Output the (x, y) coordinate of the center of the cell containing the given text.  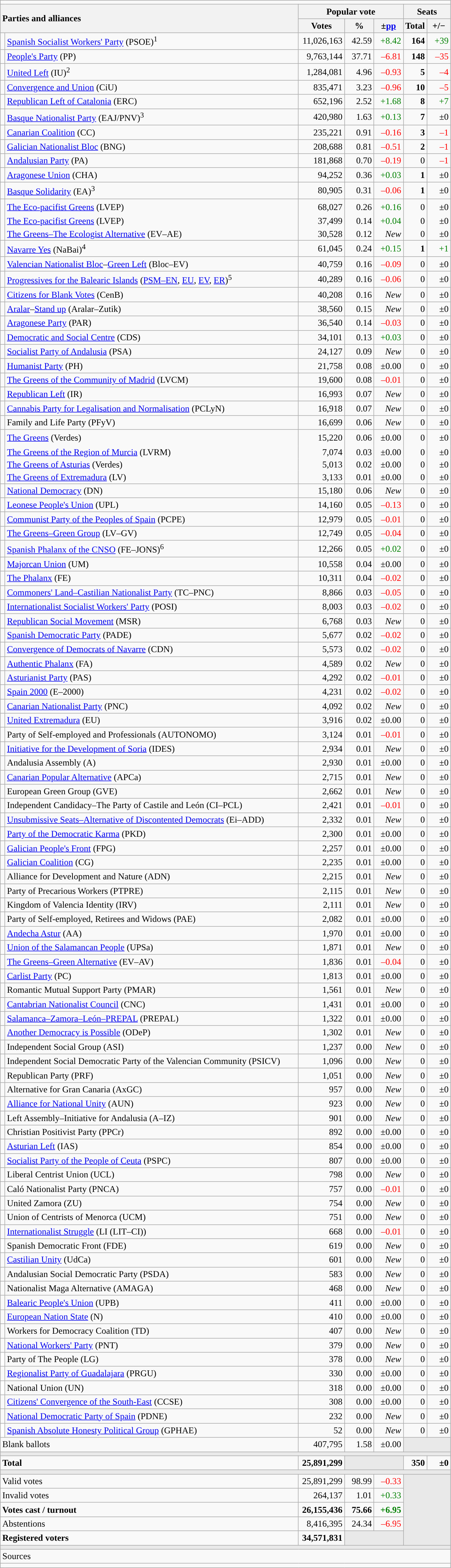
1,302 (321, 1033)
42.59 (359, 41)
Basque Nationalist Party (EAJ/PNV)3 (152, 117)
2,082 (321, 919)
–0.96 (388, 87)
+8.42 (388, 41)
0.31 (359, 190)
652,196 (321, 101)
Independent Social Democratic Party of the Valencian Community (PSICV) (152, 1061)
1,836 (321, 962)
Spanish Democratic Party (PADE) (152, 635)
12,979 (321, 519)
Party of The People (LG) (152, 1359)
68,027 (321, 207)
52 (321, 1430)
Spanish Phalanx of the CNSO (FE–JONS)6 (152, 549)
Parties and alliances (149, 19)
0.15 (359, 309)
Regionalist Party of Guadalajara (PRGU) (152, 1374)
Internationalist Struggle (LI (LIT–CI)) (152, 1231)
38,560 (321, 309)
1,970 (321, 933)
0.81 (359, 147)
957 (321, 1089)
8 (415, 101)
11,026,163 (321, 41)
–0.09 (388, 264)
Navarre Yes (NaBai)4 (152, 248)
+0.33 (388, 1495)
Republican Left of Catalonia (ERC) (152, 101)
4,092 (321, 706)
Asturian Left (IAS) (152, 1146)
Blank ballots (149, 1445)
–0.93 (388, 72)
37,499 (321, 221)
Union of the Salamancan People (UPSa) (152, 948)
30,528 (321, 234)
601 (321, 1260)
The Greens–The Ecologist Alternative (EV–AE) (152, 234)
6,768 (321, 621)
The Greens of Extremadura (LV) (152, 477)
16,918 (321, 408)
–0.33 (388, 1481)
The Greens of the Region of Murcia (LVRM) (152, 452)
Andalusia Assembly (A) (152, 763)
Carlist Party (PC) (152, 976)
Aragonese Party (PAR) (152, 323)
668 (321, 1231)
12,749 (321, 533)
Initiative for the Development of Soria (IDES) (152, 749)
Andalusian Social Democratic Party (PSDA) (152, 1274)
Spain 2000 (E–2000) (152, 692)
0.13 (359, 337)
Valid votes (149, 1481)
5 (415, 72)
232 (321, 1416)
Party of Precarious Workers (PTPRE) (152, 891)
468 (321, 1288)
1,813 (321, 976)
Republican Left (IR) (152, 394)
+6.95 (388, 1509)
Internationalist Socialist Workers' Party (POSI) (152, 607)
0.91 (359, 132)
16,993 (321, 394)
Aragonese Union (CHA) (152, 175)
Commoners' Land–Castilian Nationalist Party (TC–PNC) (152, 592)
–5 (439, 87)
–35 (439, 56)
1,431 (321, 1004)
10,558 (321, 564)
Democratic and Social Centre (CDS) (152, 337)
Another Democracy is Possible (ODeP) (152, 1033)
Registered voters (149, 1538)
–6.95 (388, 1524)
Seats (427, 12)
40,289 (321, 279)
–4 (439, 72)
80,905 (321, 190)
Leonese People's Union (UPL) (152, 505)
0.09 (359, 351)
798 (321, 1175)
The Greens–Green Alternative (EV–AV) (152, 962)
Cantabrian Nationalist Council (CNC) (152, 1004)
+7 (439, 101)
2,662 (321, 791)
Votes cast / turnout (149, 1509)
21,758 (321, 366)
3 (415, 132)
Galician Nationalist Bloc (BNG) (152, 147)
National Union (UN) (152, 1388)
40,759 (321, 264)
24,127 (321, 351)
Canarian Popular Alternative (APCa) (152, 777)
–0.13 (388, 505)
3,916 (321, 720)
Citizens for Blank Votes (CenB) (152, 295)
2,421 (321, 805)
Sources (225, 1556)
Liberal Centrist Union (UCL) (152, 1175)
583 (321, 1274)
Balearic People's Union (UPB) (152, 1302)
+0.16 (388, 207)
People's Party (PP) (152, 56)
1,871 (321, 948)
Party of Self-employed, Retirees and Widows (PAE) (152, 919)
+0.13 (388, 117)
Humanist Party (PH) (152, 366)
Castilian Unity (UdCa) (152, 1260)
4.96 (359, 72)
Valencian Nationalist Bloc–Green Left (Bloc–EV) (152, 264)
12,266 (321, 549)
–6.81 (388, 56)
19,600 (321, 380)
+1.68 (388, 101)
835,471 (321, 87)
15,180 (321, 491)
+0.15 (388, 248)
2,111 (321, 905)
40,208 (321, 295)
1,237 (321, 1047)
2,300 (321, 834)
Galician People's Front (FPG) (152, 848)
10 (415, 87)
420,980 (321, 117)
330 (321, 1374)
208,688 (321, 147)
807 (321, 1161)
2,215 (321, 877)
The Greens of the Community of Madrid (LVCM) (152, 380)
–0.51 (388, 147)
Andalusian Party (PA) (152, 161)
94,252 (321, 175)
European Nation State (N) (152, 1317)
Galician Coalition (CG) (152, 862)
Abstentions (149, 1524)
36,540 (321, 323)
Kingdom of Valencia Identity (IRV) (152, 905)
National Democracy (DN) (152, 491)
Andecha Astur (AA) (152, 933)
Family and Life Party (PFyV) (152, 423)
4,292 (321, 678)
0.24 (359, 248)
61,045 (321, 248)
4,231 (321, 692)
National Workers' Party (PNT) (152, 1345)
+39 (439, 41)
2,930 (321, 763)
Majorcan Union (UM) (152, 564)
757 (321, 1189)
892 (321, 1132)
15,220 (321, 438)
410 (321, 1317)
75.66 (359, 1509)
350 (415, 1463)
Nationalist Maga Alternative (AMAGA) (152, 1288)
1.63 (359, 117)
The Phalanx (FE) (152, 578)
Left Assembly–Initiative for Andalusia (A–IZ) (152, 1118)
Socialist Party of Andalusia (PSA) (152, 351)
8,866 (321, 592)
Independent Social Group (ASI) (152, 1047)
923 (321, 1104)
148 (415, 56)
1.01 (359, 1495)
3.23 (359, 87)
34,571,831 (321, 1538)
34,101 (321, 337)
378 (321, 1359)
Union of Centrists of Menorca (UCM) (152, 1217)
1,561 (321, 990)
Basque Solidarity (EA)3 (152, 190)
Votes (321, 26)
0.36 (359, 175)
Alliance for National Unity (AUN) (152, 1104)
2,115 (321, 891)
854 (321, 1146)
The Greens (Verdes) (152, 438)
Unsubmissive Seats–Alternative of Discontented Democrats (Ei–ADD) (152, 820)
5,013 (321, 464)
2,715 (321, 777)
0.70 (359, 161)
Citizens' Convergence of the South-East (CCSE) (152, 1402)
Workers for Democracy Coalition (TD) (152, 1331)
United Zamora (ZU) (152, 1203)
5,573 (321, 650)
407 (321, 1331)
Party of Self-employed and Professionals (AUTONOMO) (152, 735)
Romantic Mutual Support Party (PMAR) (152, 990)
1.58 (359, 1445)
United Extremadura (EU) (152, 720)
308 (321, 1402)
0.12 (359, 234)
7 (415, 117)
–0.03 (388, 323)
Caló Nationalist Party (PNCA) (152, 1189)
The Greens of Asturias (Verdes) (152, 464)
–0.19 (388, 161)
2,235 (321, 862)
Invalid votes (149, 1495)
Christian Positivist Party (PPCr) (152, 1132)
Convergence of Democrats of Navarre (CDN) (152, 650)
407,795 (321, 1445)
Spanish Socialist Workers' Party (PSOE)1 (152, 41)
Cannabis Party for Legalisation and Normalisation (PCLyN) (152, 408)
264,137 (321, 1495)
Spanish Absolute Honesty Political Group (GPHAE) (152, 1430)
2,332 (321, 820)
+/− (439, 26)
European Green Group (GVE) (152, 791)
Authentic Phalanx (FA) (152, 664)
Republican Social Movement (MSR) (152, 621)
–0.16 (388, 132)
901 (321, 1118)
Party of the Democratic Karma (PKD) (152, 834)
379 (321, 1345)
2.52 (359, 101)
8,416,395 (321, 1524)
1,322 (321, 1018)
2,257 (321, 848)
The Greens–Green Group (LV–GV) (152, 533)
4,589 (321, 664)
±pp (388, 26)
United Left (IU)2 (152, 72)
0.26 (359, 207)
Alternative for Gran Canaria (AxGC) (152, 1089)
Convergence and Union (CiU) (152, 87)
1,284,081 (321, 72)
411 (321, 1302)
318 (321, 1388)
Asturianist Party (PAS) (152, 678)
1,096 (321, 1061)
2,934 (321, 749)
181,868 (321, 161)
8,003 (321, 607)
9,763,144 (321, 56)
14,160 (321, 505)
National Democratic Party of Spain (PDNE) (152, 1416)
1,051 (321, 1075)
26,155,436 (321, 1509)
Socialist Party of the People of Ceuta (PSPC) (152, 1161)
–0.05 (388, 592)
98.99 (359, 1481)
10,311 (321, 578)
+0.04 (388, 221)
% (359, 26)
Spanish Democratic Front (FDE) (152, 1246)
+1 (439, 248)
37.71 (359, 56)
Canarian Coalition (CC) (152, 132)
Republican Party (PRF) (152, 1075)
Communist Party of the Peoples of Spain (PCPE) (152, 519)
Alliance for Development and Nature (ADN) (152, 877)
164 (415, 41)
24.34 (359, 1524)
Canarian Nationalist Party (PNC) (152, 706)
Popular vote (351, 12)
5,677 (321, 635)
2 (415, 147)
619 (321, 1246)
Aralar–Stand up (Aralar–Zutik) (152, 309)
+0.02 (388, 549)
3,133 (321, 477)
Independent Candidacy–The Party of Castile and León (CI–PCL) (152, 805)
754 (321, 1203)
235,221 (321, 132)
16,699 (321, 423)
Salamanca–Zamora–León–PREPAL (PREPAL) (152, 1018)
7,074 (321, 452)
3,124 (321, 735)
Progressives for the Balearic Islands (PSM–EN, EU, EV, ER)5 (152, 279)
751 (321, 1217)
